Scan for the cell matching the given text and deliver its [x, y] coordinate at center. 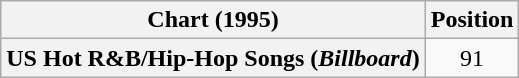
US Hot R&B/Hip-Hop Songs (Billboard) [213, 58]
Chart (1995) [213, 20]
Position [472, 20]
91 [472, 58]
